Determine the (x, y) coordinate at the center of the cell enclosing the given text.  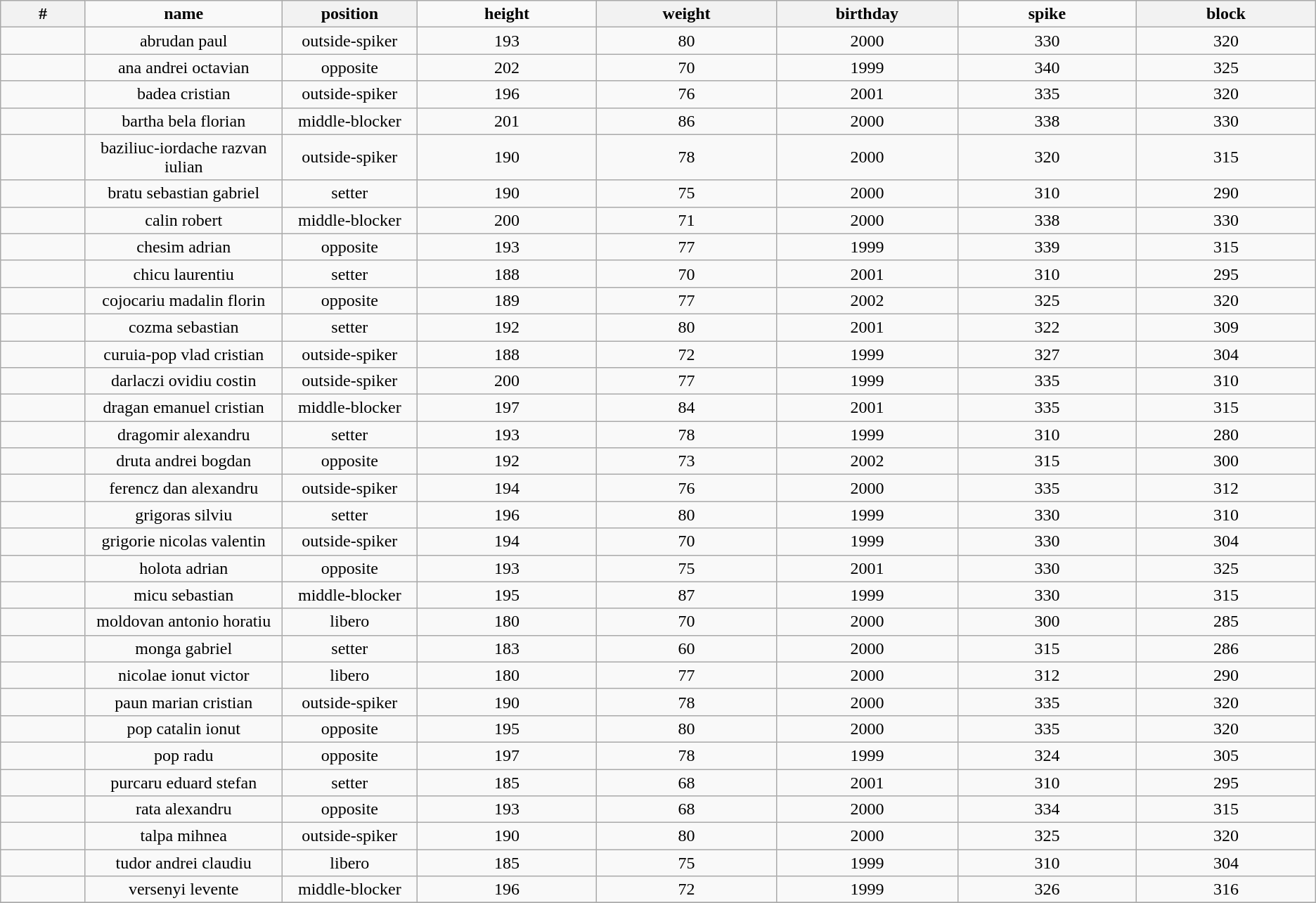
280 (1226, 435)
versenyi levente (183, 890)
305 (1226, 755)
324 (1047, 755)
cojocariu madalin florin (183, 300)
# (43, 14)
183 (506, 648)
327 (1047, 354)
340 (1047, 68)
nicolae ionut victor (183, 675)
tudor andrei claudiu (183, 863)
position (349, 14)
339 (1047, 247)
grigorie nicolas valentin (183, 542)
201 (506, 121)
badea cristian (183, 94)
birthday (867, 14)
309 (1226, 327)
bratu sebastian gabriel (183, 193)
talpa mihnea (183, 836)
189 (506, 300)
darlaczi ovidiu costin (183, 381)
285 (1226, 622)
rata alexandru (183, 809)
bartha bela florian (183, 121)
druta andrei bogdan (183, 461)
moldovan antonio horatiu (183, 622)
curuia-pop vlad cristian (183, 354)
202 (506, 68)
dragan emanuel cristian (183, 408)
pop catalin ionut (183, 729)
name (183, 14)
monga gabriel (183, 648)
abrudan paul (183, 41)
block (1226, 14)
purcaru eduard stefan (183, 783)
71 (687, 220)
ferencz dan alexandru (183, 488)
spike (1047, 14)
grigoras silviu (183, 515)
baziliuc-iordache razvan iulian (183, 158)
60 (687, 648)
paun marian cristian (183, 702)
ana andrei octavian (183, 68)
micu sebastian (183, 595)
316 (1226, 890)
calin robert (183, 220)
87 (687, 595)
chesim adrian (183, 247)
cozma sebastian (183, 327)
73 (687, 461)
86 (687, 121)
84 (687, 408)
weight (687, 14)
holota adrian (183, 568)
322 (1047, 327)
chicu laurentiu (183, 274)
286 (1226, 648)
334 (1047, 809)
dragomir alexandru (183, 435)
326 (1047, 890)
height (506, 14)
pop radu (183, 755)
